Find where the given text appears and provide that cell's center as (x, y) coordinate. 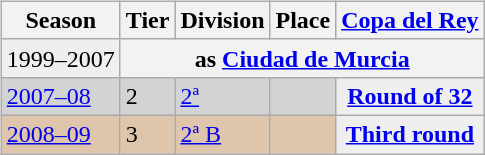
2008–09 (60, 134)
Round of 32 (410, 96)
Tier (148, 20)
as Ciudad de Murcia (302, 58)
3 (148, 134)
2007–08 (60, 96)
2ª (222, 96)
Division (222, 20)
2ª B (222, 134)
Season (60, 20)
Place (303, 20)
1999–2007 (60, 58)
Copa del Rey (410, 20)
2 (148, 96)
Third round (410, 134)
